Extract the [X, Y] coordinate from the center of the cell holding the provided text.  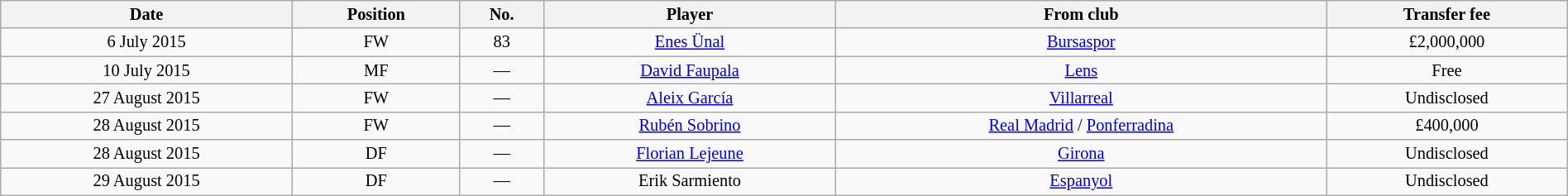
Rubén Sobrino [690, 126]
Position [375, 14]
Aleix García [690, 98]
83 [501, 42]
MF [375, 70]
Enes Ünal [690, 42]
£400,000 [1447, 126]
Florian Lejeune [690, 154]
From club [1082, 14]
Date [147, 14]
David Faupala [690, 70]
6 July 2015 [147, 42]
No. [501, 14]
Erik Sarmiento [690, 181]
Villarreal [1082, 98]
Lens [1082, 70]
29 August 2015 [147, 181]
Espanyol [1082, 181]
Player [690, 14]
Free [1447, 70]
10 July 2015 [147, 70]
Real Madrid / Ponferradina [1082, 126]
£2,000,000 [1447, 42]
27 August 2015 [147, 98]
Transfer fee [1447, 14]
Girona [1082, 154]
Bursaspor [1082, 42]
